Provide the (X, Y) coordinate of the cell's center where the given text is located.  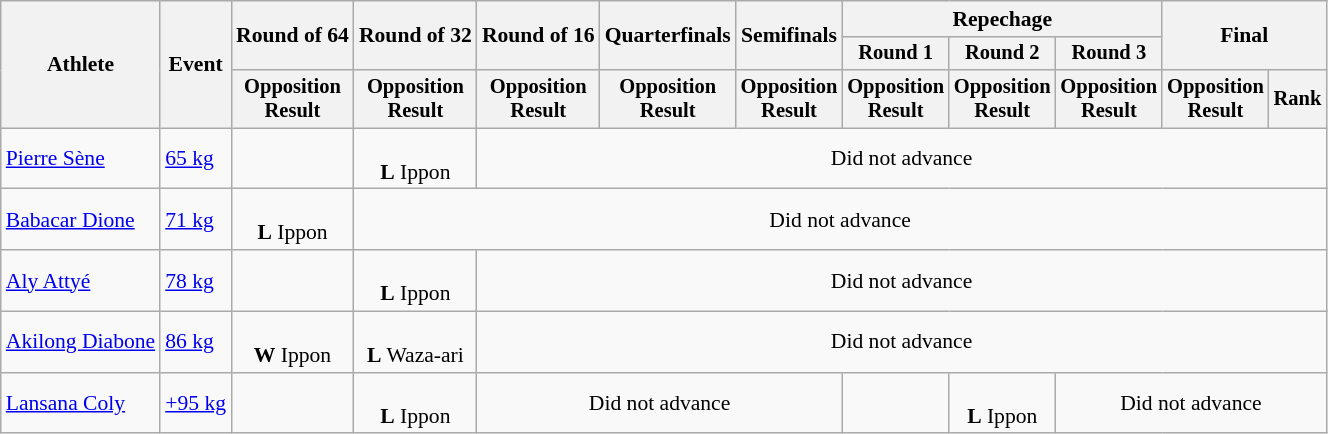
+95 kg (196, 404)
Aly Attyé (80, 280)
Round of 64 (292, 36)
Babacar Dione (80, 220)
Event (196, 64)
Rank (1298, 99)
Round 1 (896, 54)
Akilong Diabone (80, 342)
Round of 16 (538, 36)
Athlete (80, 64)
Round of 32 (416, 36)
Final (1244, 36)
86 kg (196, 342)
L Waza-ari (416, 342)
W Ippon (292, 342)
65 kg (196, 158)
Lansana Coly (80, 404)
71 kg (196, 220)
Pierre Sène (80, 158)
78 kg (196, 280)
Round 2 (1002, 54)
Repechage (1002, 19)
Semifinals (790, 36)
Quarterfinals (668, 36)
Round 3 (1110, 54)
